Determine the (x, y) coordinate at the center of the cell enclosing the given text.  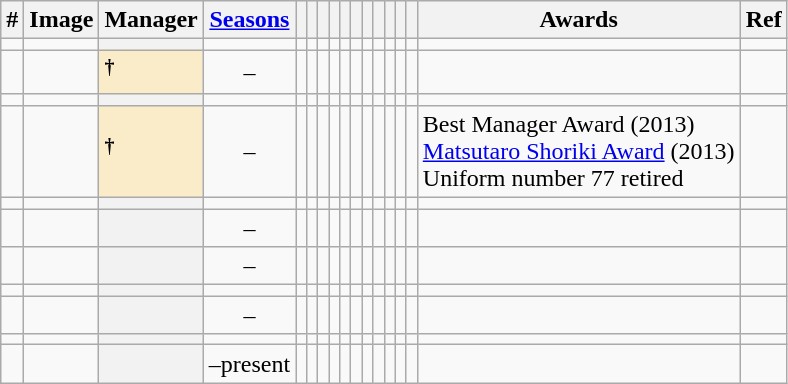
# (12, 20)
–present (249, 364)
Ref (764, 20)
Seasons (249, 20)
Image (62, 20)
Best Manager Award (2013)Matsutaro Shoriki Award (2013)Uniform number 77 retired (578, 151)
Awards (578, 20)
Manager (151, 20)
